Output the (x, y) coordinate of the center of the cell containing the given text.  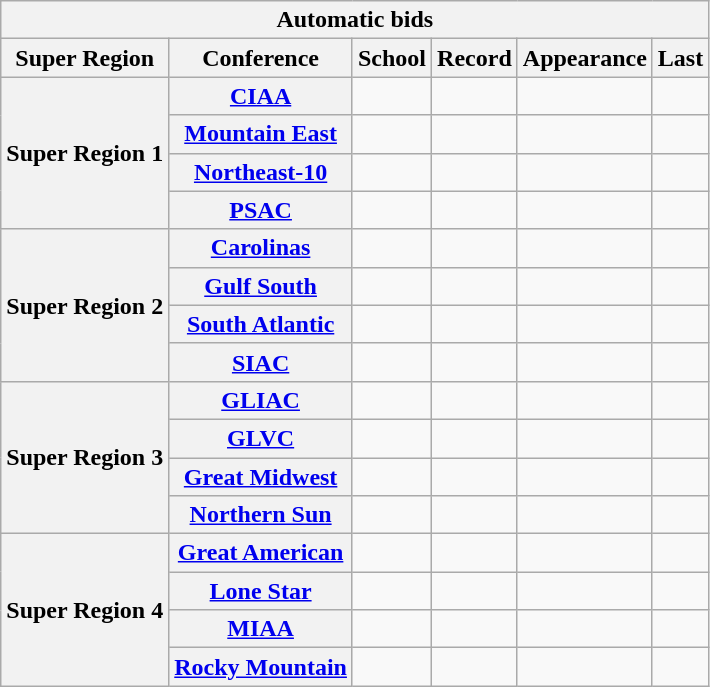
Conference (261, 58)
Great American (261, 553)
GLVC (261, 438)
Gulf South (261, 286)
PSAC (261, 210)
SIAC (261, 362)
Great Midwest (261, 477)
CIAA (261, 96)
Mountain East (261, 134)
Record (475, 58)
Carolinas (261, 248)
Lone Star (261, 591)
School (392, 58)
Super Region 1 (85, 153)
Automatic bids (355, 20)
Northeast-10 (261, 172)
Northern Sun (261, 515)
Super Region (85, 58)
Super Region 4 (85, 610)
Super Region 3 (85, 457)
Rocky Mountain (261, 667)
Super Region 2 (85, 305)
South Atlantic (261, 324)
MIAA (261, 629)
Last (680, 58)
GLIAC (261, 400)
Appearance (584, 58)
